Search for the cell housing the specified text and yield its (X, Y) center coordinate. 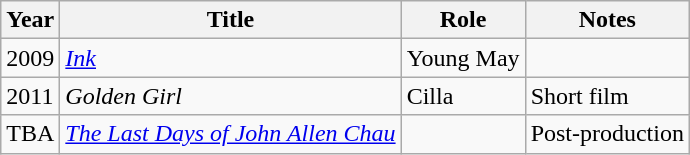
Ink (230, 58)
Short film (607, 96)
Role (463, 20)
Golden Girl (230, 96)
TBA (30, 134)
Post-production (607, 134)
Title (230, 20)
Year (30, 20)
The Last Days of John Allen Chau (230, 134)
Cilla (463, 96)
Notes (607, 20)
Young May (463, 58)
2009 (30, 58)
2011 (30, 96)
